Provide the (X, Y) coordinate of the cell's center where the given text is located.  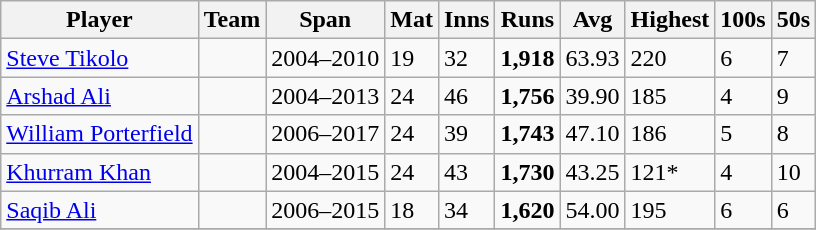
2004–2015 (326, 172)
5 (743, 134)
185 (670, 96)
54.00 (592, 210)
1,918 (528, 58)
Saqib Ali (100, 210)
Span (326, 20)
100s (743, 20)
Highest (670, 20)
39.90 (592, 96)
2004–2013 (326, 96)
Inns (466, 20)
1,730 (528, 172)
1,743 (528, 134)
Team (232, 20)
63.93 (592, 58)
7 (793, 58)
46 (466, 96)
121* (670, 172)
2006–2015 (326, 210)
8 (793, 134)
32 (466, 58)
Avg (592, 20)
9 (793, 96)
34 (466, 210)
Player (100, 20)
Steve Tikolo (100, 58)
18 (412, 210)
Runs (528, 20)
2006–2017 (326, 134)
10 (793, 172)
220 (670, 58)
43.25 (592, 172)
47.10 (592, 134)
1,620 (528, 210)
43 (466, 172)
195 (670, 210)
2004–2010 (326, 58)
Arshad Ali (100, 96)
Mat (412, 20)
Khurram Khan (100, 172)
186 (670, 134)
39 (466, 134)
19 (412, 58)
1,756 (528, 96)
50s (793, 20)
William Porterfield (100, 134)
